Find where the given text appears and provide that cell's center as (X, Y) coordinate. 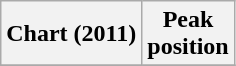
Chart (2011) (72, 34)
Peakposition (188, 34)
